From the cell containing the given text, extract its center point as [x, y] coordinate. 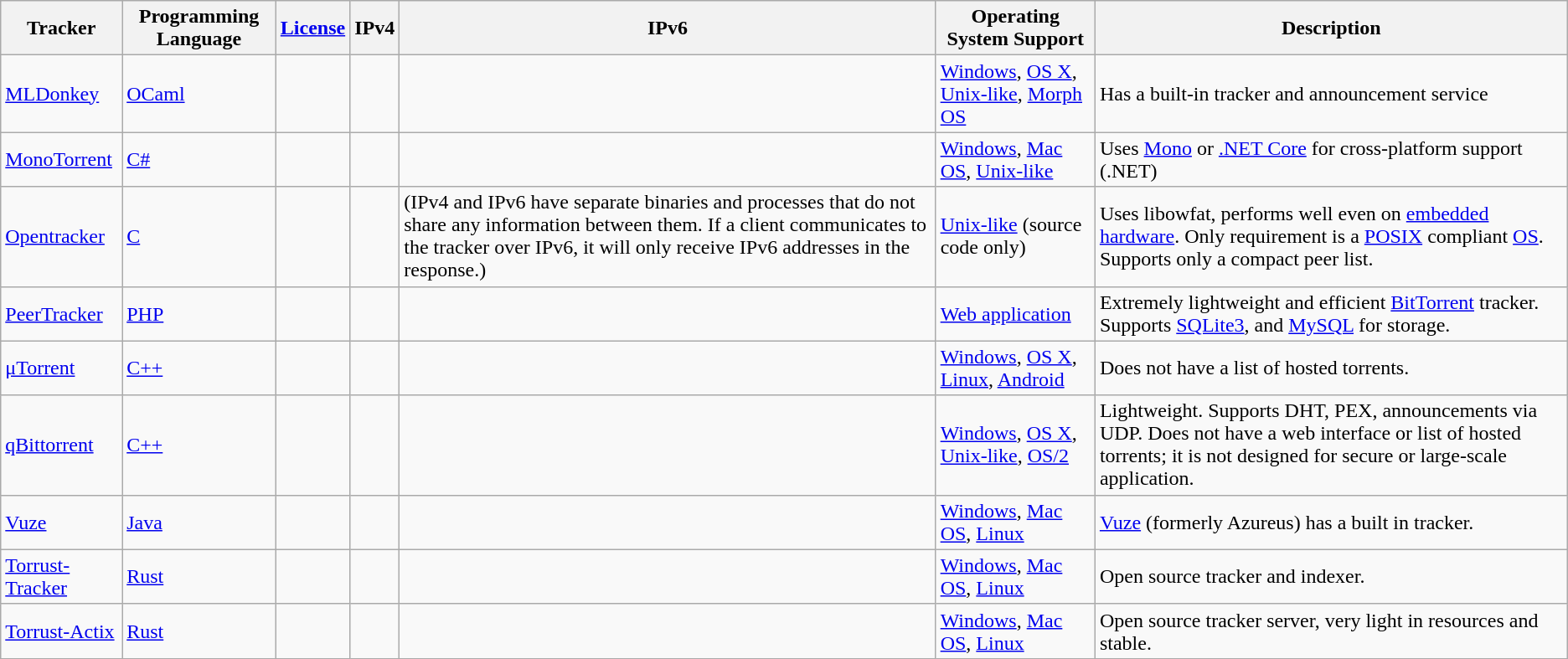
IPv4 [375, 28]
Uses libowfat, performs well even on embedded hardware. Only requirement is a POSIX compliant OS. Supports only a compact peer list. [1331, 236]
IPv6 [668, 28]
PHP [199, 313]
OCaml [199, 94]
C [199, 236]
PeerTracker [62, 313]
Windows, OS X, Linux, Android [1015, 368]
Open source tracker and indexer. [1331, 576]
C# [199, 159]
Unix-like (source code only) [1015, 236]
Windows, Mac OS, Unix-like [1015, 159]
Operating System Support [1015, 28]
Description [1331, 28]
Tracker [62, 28]
Torrust-Tracker [62, 576]
qBittorrent [62, 445]
MLDonkey [62, 94]
Open source tracker server, very light in resources and stable. [1331, 631]
Opentracker [62, 236]
Does not have a list of hosted torrents. [1331, 368]
Extremely lightweight and efficient BitTorrent tracker. Supports SQLite3, and MySQL for storage. [1331, 313]
μTorrent [62, 368]
License [312, 28]
Programming Language [199, 28]
Java [199, 523]
Windows, OS X, Unix-like, OS/2 [1015, 445]
Vuze (formerly Azureus) has a built in tracker. [1331, 523]
Vuze [62, 523]
Uses Mono or .NET Core for cross-platform support (.NET) [1331, 159]
Has a built-in tracker and announcement service [1331, 94]
Web application [1015, 313]
Windows, OS X, Unix-like, Morph OS [1015, 94]
MonoTorrent [62, 159]
Torrust-Actix [62, 631]
